Output the [X, Y] coordinate of the center of the cell containing the given text.  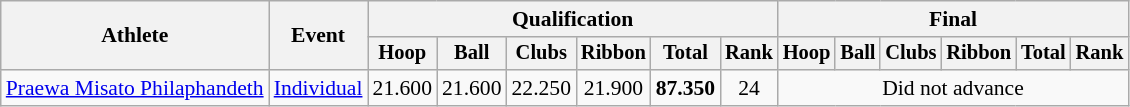
Athlete [135, 36]
22.250 [542, 88]
Praewa Misato Philaphandeth [135, 88]
Individual [318, 88]
Qualification [573, 19]
Did not advance [953, 88]
87.350 [686, 88]
21.900 [614, 88]
24 [749, 88]
Event [318, 36]
Final [953, 19]
